Output the [x, y] coordinate of the center of the cell containing the given text.  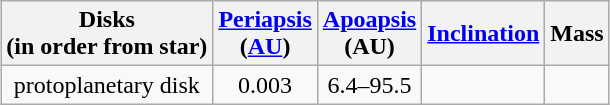
6.4–95.5 [369, 85]
0.003 [265, 85]
protoplanetary disk [107, 85]
Disks (in order from star) [107, 34]
Periapsis(AU) [265, 34]
Mass [577, 34]
Inclination [484, 34]
Apoapsis(AU) [369, 34]
